Extract the [x, y] coordinate from the center of the cell holding the provided text.  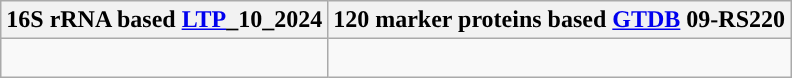
16S rRNA based LTP_10_2024 [164, 20]
120 marker proteins based GTDB 09-RS220 [560, 20]
